For the text-containing cell, return its midpoint in [X, Y] coordinate format. 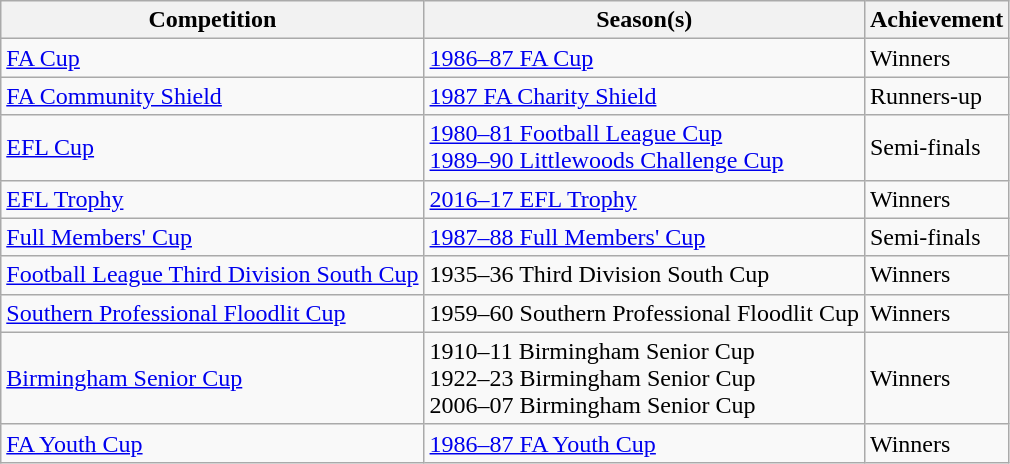
1980–81 Football League Cup1989–90 Littlewoods Challenge Cup [644, 148]
1986–87 FA Youth Cup [644, 443]
1959–60 Southern Professional Floodlit Cup [644, 313]
Competition [212, 20]
Full Members' Cup [212, 237]
Season(s) [644, 20]
Runners-up [936, 96]
1987–88 Full Members' Cup [644, 237]
Achievement [936, 20]
Southern Professional Floodlit Cup [212, 313]
EFL Trophy [212, 199]
2016–17 EFL Trophy [644, 199]
1987 FA Charity Shield [644, 96]
Birmingham Senior Cup [212, 378]
FA Youth Cup [212, 443]
1986–87 FA Cup [644, 58]
Football League Third Division South Cup [212, 275]
FA Community Shield [212, 96]
1935–36 Third Division South Cup [644, 275]
1910–11 Birmingham Senior Cup1922–23 Birmingham Senior Cup2006–07 Birmingham Senior Cup [644, 378]
FA Cup [212, 58]
EFL Cup [212, 148]
